Return [X, Y] of the center of cell containing provided text 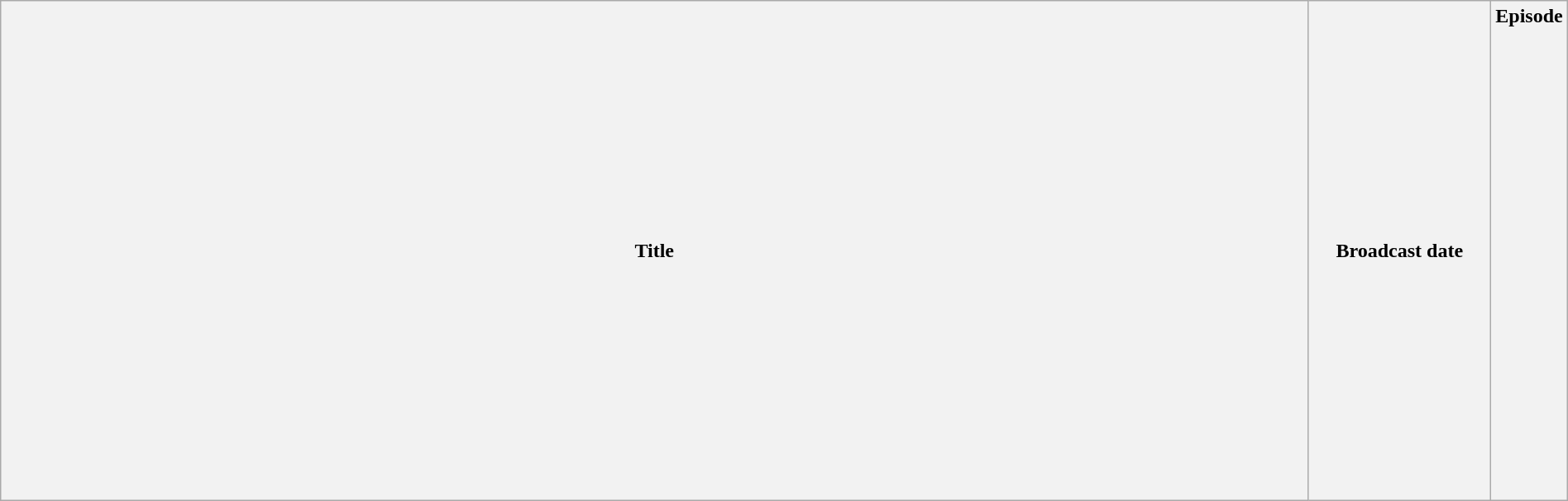
Episode [1529, 251]
Broadcast date [1399, 251]
Title [655, 251]
